Capture the cell that displays the provided text and extract its (X, Y) central coordinate. 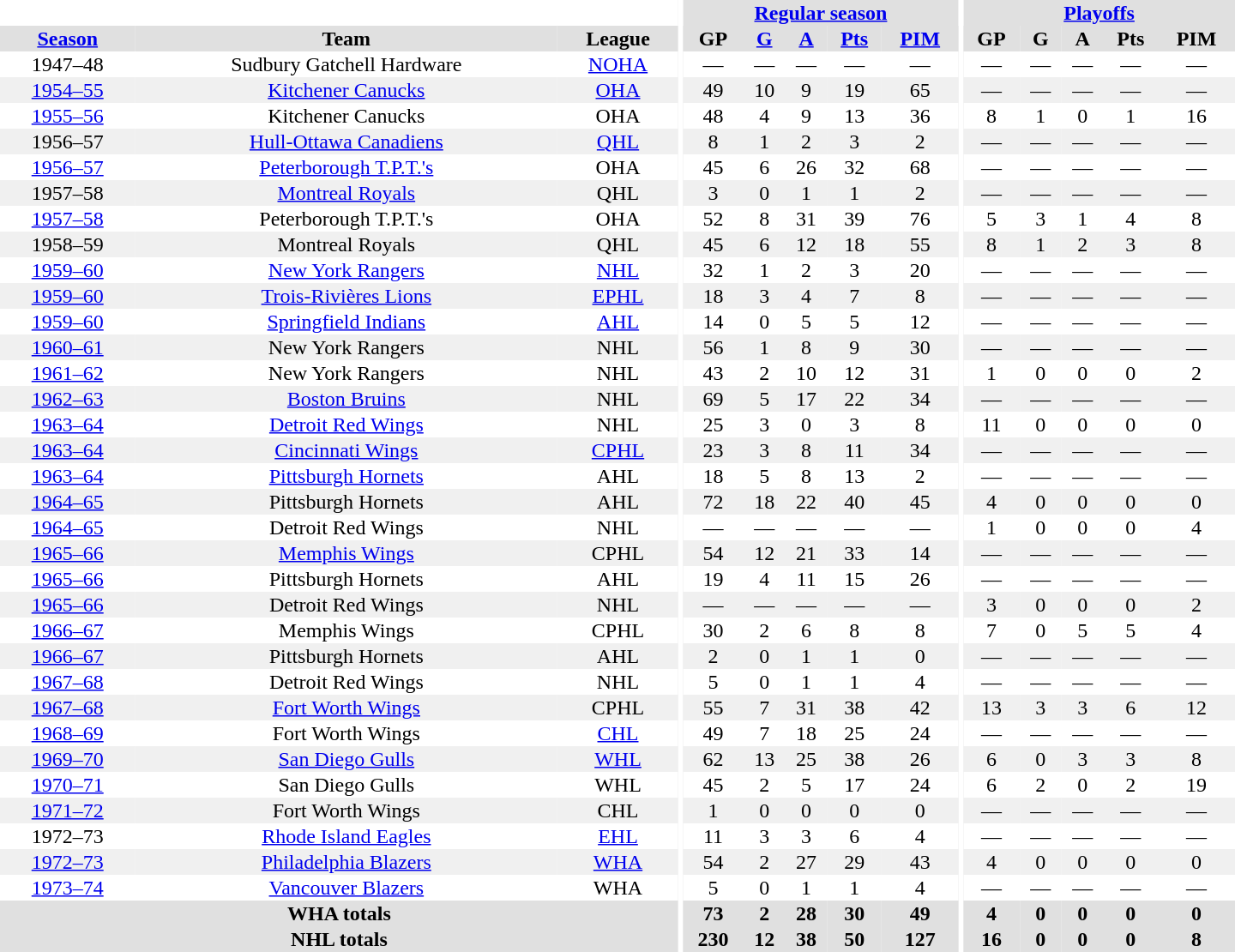
40 (854, 502)
1973–74 (67, 888)
23 (714, 450)
68 (920, 167)
1968–69 (67, 733)
1971–72 (67, 810)
21 (806, 553)
Playoffs (1099, 13)
52 (714, 219)
76 (920, 219)
1969–70 (67, 759)
1955–56 (67, 116)
1970–71 (67, 785)
1958–59 (67, 244)
Sudbury Gatchell Hardware (346, 64)
Regular season (821, 13)
29 (854, 862)
28 (806, 913)
Trois-Rivières Lions (346, 296)
65 (920, 90)
72 (714, 502)
39 (854, 219)
Philadelphia Blazers (346, 862)
56 (714, 347)
127 (920, 939)
69 (714, 399)
36 (920, 116)
50 (854, 939)
NOHA (617, 64)
Season (67, 39)
League (617, 39)
Springfield Indians (346, 322)
230 (714, 939)
Boston Bruins (346, 399)
Rhode Island Eagles (346, 836)
Hull-Ottawa Canadiens (346, 142)
1947–48 (67, 64)
EHL (617, 836)
1962–63 (67, 399)
1961–62 (67, 373)
20 (920, 270)
73 (714, 913)
42 (920, 708)
Team (346, 39)
Cincinnati Wings (346, 450)
EPHL (617, 296)
62 (714, 759)
Vancouver Blazers (346, 888)
1954–55 (67, 90)
33 (854, 553)
48 (714, 116)
27 (806, 862)
1960–61 (67, 347)
WHA totals (340, 913)
15 (854, 579)
NHL totals (340, 939)
